Search for the cell housing the specified text and yield its (x, y) center coordinate. 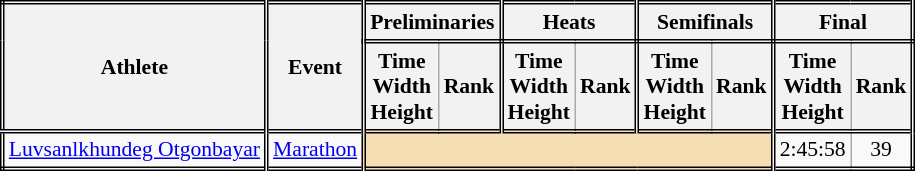
Preliminaries (432, 22)
39 (882, 150)
Semifinals (705, 22)
Heats (569, 22)
Final (843, 22)
Event (316, 67)
2:45:58 (812, 150)
Marathon (316, 150)
Athlete (134, 67)
Luvsanlkhundeg Otgonbayar (134, 150)
